Locate the cell with the specified text and output its [X, Y] center coordinate. 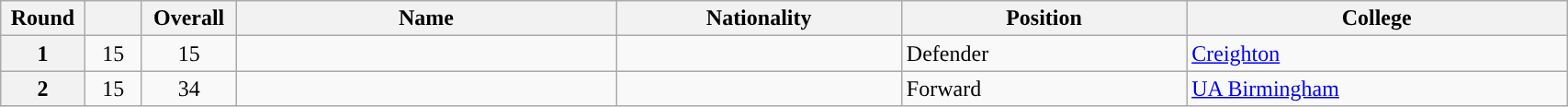
UA Birmingham [1377, 89]
Name [426, 18]
34 [189, 89]
1 [42, 53]
Nationality [759, 18]
Creighton [1377, 53]
Round [42, 18]
Defender [1043, 53]
College [1377, 18]
Position [1043, 18]
Overall [189, 18]
2 [42, 89]
Forward [1043, 89]
